Scan for the cell matching the given text and deliver its [X, Y] coordinate at center. 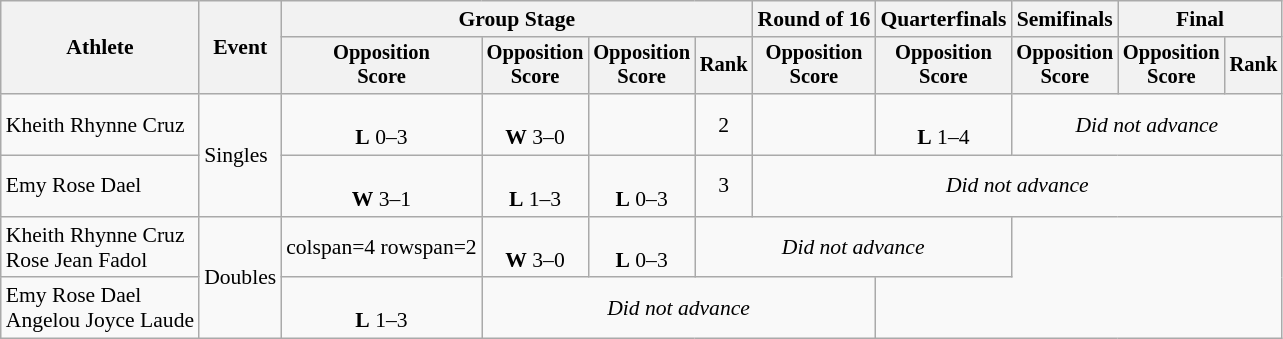
Final [1200, 19]
Emy Rose Dael [100, 186]
W 3–1 [382, 186]
Round of 16 [814, 19]
Singles [240, 155]
2 [724, 124]
Kheith Rhynne CruzRose Jean Fadol [100, 248]
Doubles [240, 278]
colspan=4 rowspan=2 [382, 248]
L 1–4 [943, 124]
Semifinals [1064, 19]
3 [724, 186]
Kheith Rhynne Cruz [100, 124]
Emy Rose DaelAngelou Joyce Laude [100, 308]
Group Stage [516, 19]
Quarterfinals [943, 19]
Athlete [100, 48]
Event [240, 48]
